Scan for the cell matching the given text and deliver its [X, Y] coordinate at center. 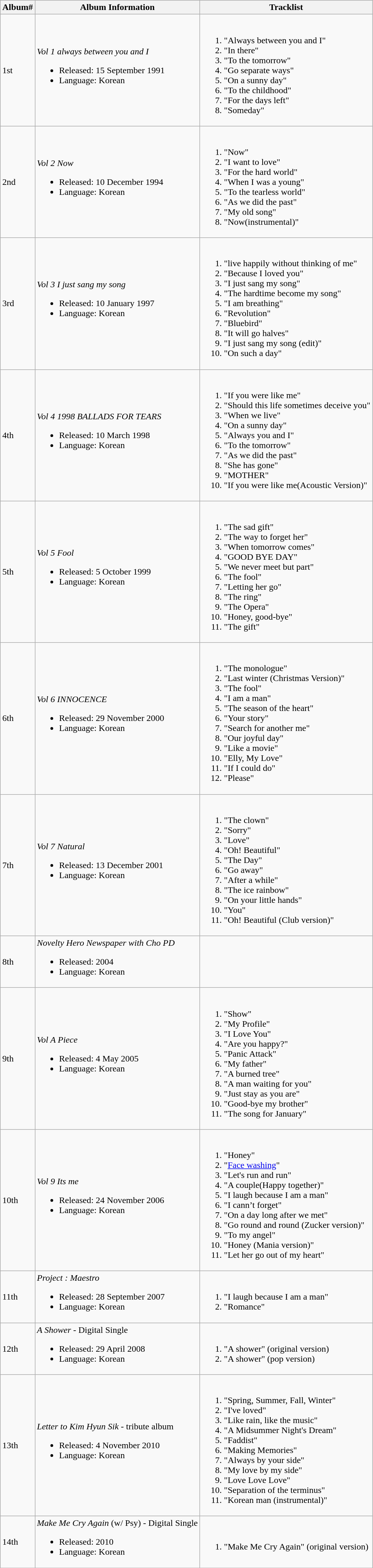
"Now""I want to love""For the hard world""When I was a young""To the tearless world""As we did the past""My old song""Now(instrumental)" [286, 182]
Project : MaestroReleased: 28 September 2007Language: Korean [117, 1297]
Vol 4 1998 BALLADS FOR TEARSReleased: 10 March 1998Language: Korean [117, 435]
Vol A PieceReleased: 4 May 2005Language: Korean [117, 1058]
10th [18, 1200]
7th [18, 865]
3rd [18, 304]
Vol 5 FoolReleased: 5 October 1999Language: Korean [117, 572]
14th [18, 1542]
"Always between you and I""In there""To the tomorrow""Go separate ways""On a sunny day""To the childhood""For the days left""Someday" [286, 70]
Vol 6 INNOCENCEReleased: 29 November 2000Language: Korean [117, 718]
2nd [18, 182]
Album# [18, 7]
Vol 1 always between you and IReleased: 15 September 1991Language: Korean [117, 70]
Novelty Hero Newspaper with Cho PDReleased: 2004Language: Korean [117, 962]
1st [18, 70]
Letter to Kim Hyun Sik - tribute albumReleased: 4 November 2010Language: Korean [117, 1446]
5th [18, 572]
"I laugh because I am a man""Romance" [286, 1297]
9th [18, 1058]
11th [18, 1297]
Vol 3 I just sang my songReleased: 10 January 1997Language: Korean [117, 304]
"Make Me Cry Again" (original version) [286, 1542]
4th [18, 435]
Vol 9 Its meReleased: 24 November 2006Language: Korean [117, 1200]
Tracklist [286, 7]
A Shower - Digital SingleReleased: 29 April 2008Language: Korean [117, 1349]
Album Information [117, 7]
"The clown""Sorry""Love""Oh! Beautiful""The Day""Go away""After a while""The ice rainbow""On your little hands""You""Oh! Beautiful (Club version)" [286, 865]
12th [18, 1349]
"A shower" (original version)"A shower" (pop version) [286, 1349]
8th [18, 962]
13th [18, 1446]
Make Me Cry Again (w/ Psy) - Digital SingleReleased: 2010Language: Korean [117, 1542]
Vol 2 NowReleased: 10 December 1994Language: Korean [117, 182]
Vol 7 NaturalReleased: 13 December 2001Language: Korean [117, 865]
6th [18, 718]
